Provide the [x, y] coordinate of the cell's center where the given text is located.  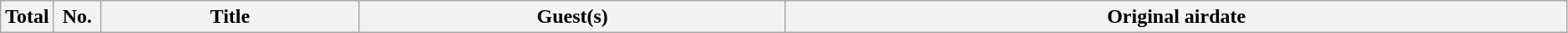
No. [77, 17]
Original airdate [1176, 17]
Guest(s) [572, 17]
Title [230, 17]
Total [28, 17]
